Scan for the cell matching the given text and deliver its (X, Y) coordinate at center. 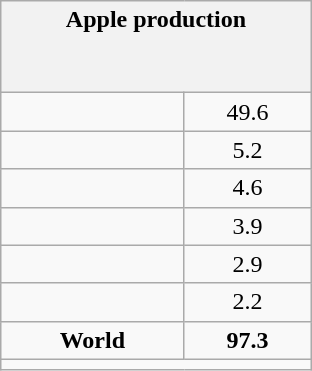
World (92, 340)
49.6 (248, 112)
2.9 (248, 264)
4.6 (248, 188)
3.9 (248, 226)
97.3 (248, 340)
2.2 (248, 302)
Apple production (156, 47)
5.2 (248, 150)
